Detect which cell encompasses the target text, then output its (X, Y) center coordinate. 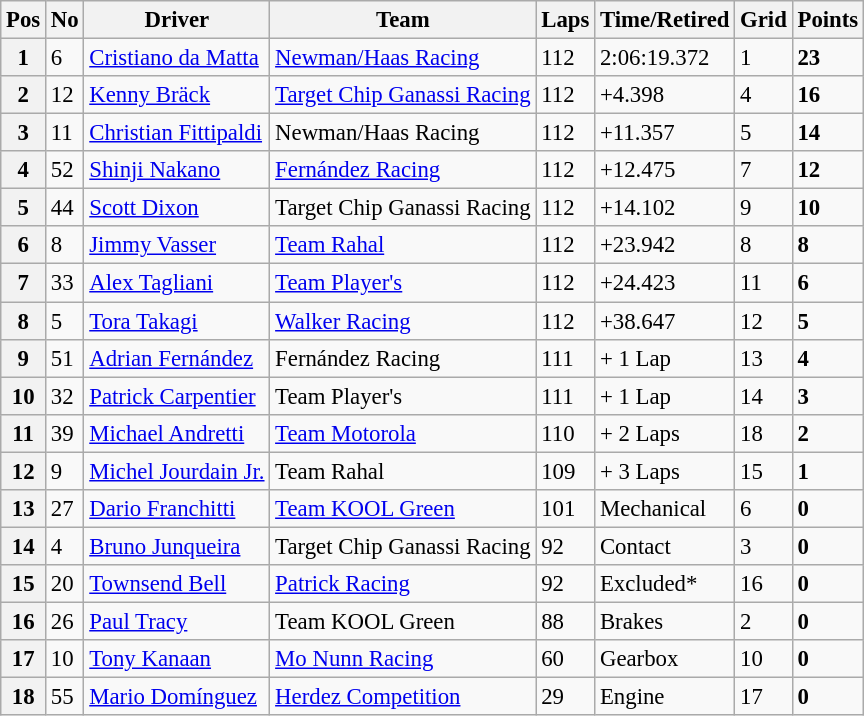
Mo Nunn Racing (403, 659)
Scott Dixon (177, 208)
+12.475 (665, 170)
Brakes (665, 621)
+24.423 (665, 283)
Patrick Racing (403, 584)
88 (566, 621)
Driver (177, 20)
+11.357 (665, 133)
Contact (665, 546)
109 (566, 471)
Shinji Nakano (177, 170)
44 (65, 208)
Herdez Competition (403, 697)
60 (566, 659)
+14.102 (665, 208)
27 (65, 509)
Cristiano da Matta (177, 58)
20 (65, 584)
Time/Retired (665, 20)
Mechanical (665, 509)
Tora Takagi (177, 321)
+38.647 (665, 321)
23 (828, 58)
32 (65, 396)
Team Motorola (403, 433)
Walker Racing (403, 321)
Alex Tagliani (177, 283)
Michael Andretti (177, 433)
Adrian Fernández (177, 358)
Michel Jourdain Jr. (177, 471)
+ 2 Laps (665, 433)
Bruno Junqueira (177, 546)
+23.942 (665, 245)
Excluded* (665, 584)
Laps (566, 20)
2:06:19.372 (665, 58)
Team (403, 20)
Dario Franchitti (177, 509)
Tony Kanaan (177, 659)
No (65, 20)
Townsend Bell (177, 584)
Grid (764, 20)
Gearbox (665, 659)
Kenny Bräck (177, 95)
39 (65, 433)
Jimmy Vasser (177, 245)
51 (65, 358)
Engine (665, 697)
52 (65, 170)
33 (65, 283)
Points (828, 20)
101 (566, 509)
26 (65, 621)
Christian Fittipaldi (177, 133)
Pos (24, 20)
+4.398 (665, 95)
29 (566, 697)
55 (65, 697)
110 (566, 433)
+ 3 Laps (665, 471)
Patrick Carpentier (177, 396)
Paul Tracy (177, 621)
Mario Domínguez (177, 697)
